From the cell containing the given text, extract its center point as (X, Y) coordinate. 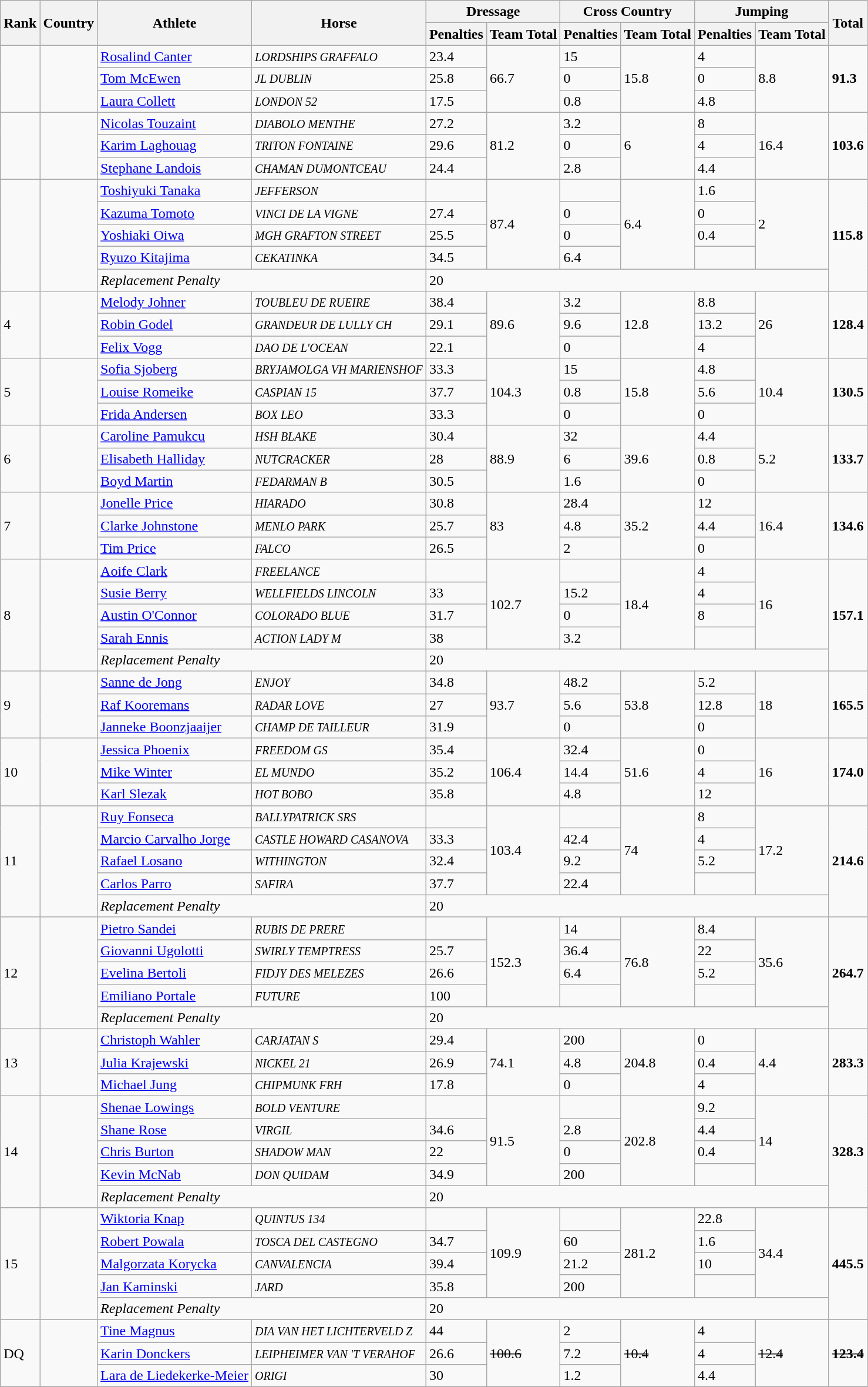
TRITON FONTAINE (338, 146)
202.8 (658, 1141)
174.0 (848, 772)
CANVALENCIA (338, 1264)
25.5 (456, 235)
34.8 (456, 683)
LORDSHIPS GRAFFALO (338, 56)
42.4 (591, 839)
9.6 (591, 325)
36.4 (591, 951)
Lara de Liedekerke-Meier (175, 1376)
34.4 (792, 1252)
26.5 (456, 548)
33 (456, 593)
WELLFIELDS LINCOLN (338, 593)
Ruy Fonseca (175, 817)
22.4 (591, 884)
12.4 (792, 1353)
31.7 (456, 615)
11 (20, 861)
29.4 (456, 1040)
100 (456, 996)
283.3 (848, 1063)
29.1 (456, 325)
JL DUBLIN (338, 79)
34.6 (456, 1130)
74 (658, 850)
DAO DE L'OCEAN (338, 347)
DIABOLO MENTHE (338, 123)
18.4 (658, 604)
FUTURE (338, 996)
17.8 (456, 1085)
74.1 (523, 1063)
TOSCA DEL CASTEGNO (338, 1241)
HSH BLAKE (338, 436)
Chris Burton (175, 1152)
100.6 (523, 1353)
22.1 (456, 347)
27.4 (456, 213)
LEIPHEIMER VAN 'T VERAHOF (338, 1353)
34.5 (456, 257)
Felix Vogg (175, 347)
Jan Kaminski (175, 1286)
MGH GRAFTON STREET (338, 235)
Kevin McNab (175, 1174)
Carlos Parro (175, 884)
13 (20, 1063)
Kazuma Tomoto (175, 213)
Malgorzata Korycka (175, 1264)
Michael Jung (175, 1085)
21.2 (591, 1264)
SHADOW MAN (338, 1152)
88.9 (523, 459)
26.9 (456, 1063)
128.4 (848, 325)
Susie Berry (175, 593)
DQ (20, 1353)
SAFIRA (338, 884)
103.6 (848, 146)
106.4 (523, 772)
328.3 (848, 1152)
Emiliano Portale (175, 996)
8.4 (725, 928)
Yoshiaki Oiwa (175, 235)
Toshiyuki Tanaka (175, 190)
1.2 (591, 1376)
FEDARMAN B (338, 481)
35.4 (456, 750)
38 (456, 637)
Tom McEwen (175, 79)
WITHINGTON (338, 861)
Mike Winter (175, 772)
27 (456, 705)
130.5 (848, 392)
CHIPMUNK FRH (338, 1085)
24.4 (456, 168)
51.6 (658, 772)
7.2 (591, 1353)
FALCO (338, 548)
23.4 (456, 56)
83 (523, 526)
Sarah Ennis (175, 637)
VINCI DE LA VIGNE (338, 213)
CARJATAN S (338, 1040)
Christoph Wahler (175, 1040)
39.6 (658, 459)
Karin Donckers (175, 1353)
Shane Rose (175, 1130)
Jumping (762, 12)
CEKATINKA (338, 257)
DIA VAN HET LICHTERVELD Z (338, 1331)
Karl Slezak (175, 794)
18 (792, 705)
102.7 (523, 604)
LONDON 52 (338, 101)
35.6 (792, 962)
ENJOY (338, 683)
Clarke Johnstone (175, 526)
22.8 (725, 1219)
QUINTUS 134 (338, 1219)
Janneke Boonzjaaijer (175, 727)
Julia Krajewski (175, 1063)
115.8 (848, 235)
27.2 (456, 123)
Stephane Landois (175, 168)
87.4 (523, 224)
Louise Romeike (175, 392)
93.7 (523, 705)
91.5 (523, 1141)
ORIGI (338, 1376)
Aoife Clark (175, 570)
JARD (338, 1286)
BALLYPATRICK SRS (338, 817)
Robin Godel (175, 325)
Tim Price (175, 548)
Tine Magnus (175, 1331)
15.2 (591, 593)
76.8 (658, 962)
89.6 (523, 325)
Jessica Phoenix (175, 750)
Rosalind Canter (175, 56)
VIRGIL (338, 1130)
Karim Laghouag (175, 146)
Marcio Carvalho Jorge (175, 839)
Dressage (493, 12)
14.4 (591, 772)
445.5 (848, 1264)
Elisabeth Halliday (175, 459)
30.5 (456, 481)
Nicolas Touzaint (175, 123)
Shenae Lowings (175, 1107)
NICKEL 21 (338, 1063)
165.5 (848, 705)
Giovanni Ugolotti (175, 951)
81.2 (523, 146)
COLORADO BLUE (338, 615)
Rank (20, 23)
34.9 (456, 1174)
204.8 (658, 1063)
39.4 (456, 1264)
BRYJAMOLGA VH MARIENSHOF (338, 370)
28 (456, 459)
26 (792, 325)
Sanne de Jong (175, 683)
91.3 (848, 79)
157.1 (848, 615)
30 (456, 1376)
FREELANCE (338, 570)
48.2 (591, 683)
28.4 (591, 503)
Athlete (175, 23)
264.7 (848, 973)
7 (20, 526)
RUBIS DE PRERE (338, 928)
Ryuzo Kitajima (175, 257)
Jonelle Price (175, 503)
CHAMP DE TAILLEUR (338, 727)
NUTCRACKER (338, 459)
CHAMAN DUMONTCEAU (338, 168)
Evelina Bertoli (175, 973)
SWIRLY TEMPTRESS (338, 951)
Rafael Losano (175, 861)
MENLO PARK (338, 526)
5 (20, 392)
13.2 (725, 325)
25.8 (456, 79)
Laura Collett (175, 101)
BOLD VENTURE (338, 1107)
Sofia Sjoberg (175, 370)
Frida Andersen (175, 414)
CASTLE HOWARD CASANOVA (338, 839)
44 (456, 1331)
BOX LEO (338, 414)
Country (69, 23)
DON QUIDAM (338, 1174)
34.7 (456, 1241)
29.6 (456, 146)
60 (591, 1241)
CASPIAN 15 (338, 392)
ACTION LADY M (338, 637)
104.3 (523, 392)
133.7 (848, 459)
Cross Country (627, 12)
123.4 (848, 1353)
HIARADO (338, 503)
Melody Johner (175, 303)
RADAR LOVE (338, 705)
Caroline Pamukcu (175, 436)
281.2 (658, 1252)
Robert Powala (175, 1241)
FIDJY DES MELEZES (338, 973)
EL MUNDO (338, 772)
17.2 (792, 850)
32 (591, 436)
30.8 (456, 503)
Austin O'Connor (175, 615)
109.9 (523, 1252)
152.3 (523, 962)
214.6 (848, 861)
31.9 (456, 727)
30.4 (456, 436)
Pietro Sandei (175, 928)
134.6 (848, 526)
Horse (338, 23)
Boyd Martin (175, 481)
9 (20, 705)
53.8 (658, 705)
Total (848, 23)
JEFFERSON (338, 190)
103.4 (523, 850)
Wiktoria Knap (175, 1219)
66.7 (523, 79)
GRANDEUR DE LULLY CH (338, 325)
HOT BOBO (338, 794)
17.5 (456, 101)
Raf Kooremans (175, 705)
TOUBLEU DE RUEIRE (338, 303)
38.4 (456, 303)
FREEDOM GS (338, 750)
